Determine the (X, Y) coordinate at the center of the cell enclosing the given text.  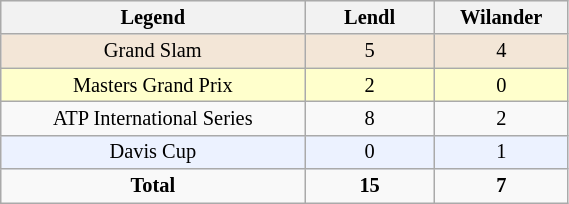
Legend (153, 17)
Total (153, 186)
Lendl (370, 17)
4 (501, 51)
Davis Cup (153, 152)
7 (501, 186)
5 (370, 51)
8 (370, 118)
Grand Slam (153, 51)
15 (370, 186)
ATP International Series (153, 118)
Wilander (501, 17)
1 (501, 152)
Masters Grand Prix (153, 85)
